Provide the (x, y) coordinate of the cell's center where the given text is located.  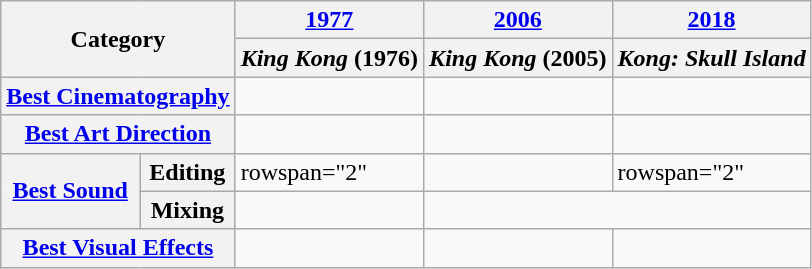
Best Sound (70, 191)
King Kong (1976) (329, 58)
Kong: Skull Island (712, 58)
Editing (188, 172)
2018 (712, 20)
Mixing (188, 210)
Best Visual Effects (118, 248)
2006 (518, 20)
King Kong (2005) (518, 58)
Best Art Direction (118, 134)
Category (118, 39)
1977 (329, 20)
Best Cinematography (118, 96)
